Search for the cell housing the specified text and yield its [X, Y] center coordinate. 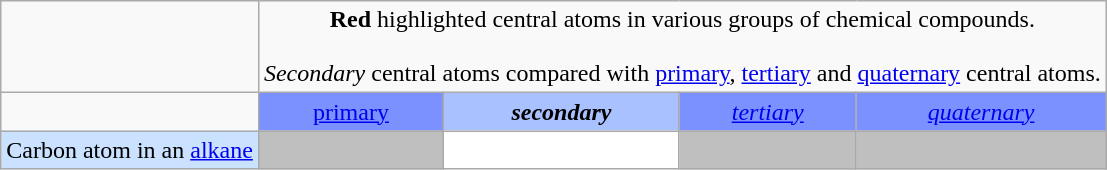
quaternary [981, 112]
Carbon atom in an alkane [130, 150]
tertiary [768, 112]
secondary [561, 112]
primary [350, 112]
